Output the (x, y) coordinate of the center of the cell containing the given text.  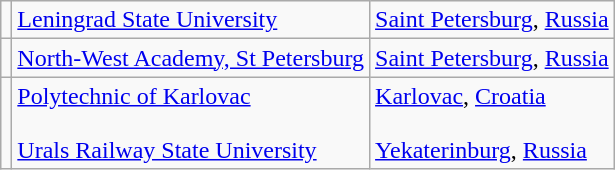
North-West Academy, St Petersburg (191, 58)
Polytechnic of Karlovac Urals Railway State University (191, 123)
Karlovac, CroatiaYekaterinburg, Russia (492, 123)
Leningrad State University (191, 20)
